Output the [X, Y] coordinate of the center of the cell containing the given text.  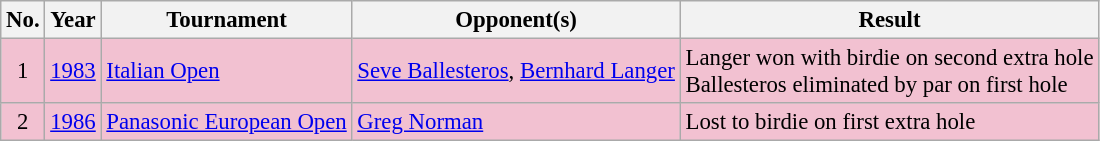
Greg Norman [516, 122]
Lost to birdie on first extra hole [890, 122]
Seve Ballesteros, Bernhard Langer [516, 72]
1983 [73, 72]
Italian Open [226, 72]
No. [23, 20]
1986 [73, 122]
Panasonic European Open [226, 122]
Langer won with birdie on second extra holeBallesteros eliminated by par on first hole [890, 72]
Year [73, 20]
Result [890, 20]
Tournament [226, 20]
1 [23, 72]
2 [23, 122]
Opponent(s) [516, 20]
